Find where the given text appears and provide that cell's center as (X, Y) coordinate. 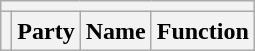
Party (46, 31)
Function (202, 31)
Name (116, 31)
